Scan for the cell matching the given text and deliver its [X, Y] coordinate at center. 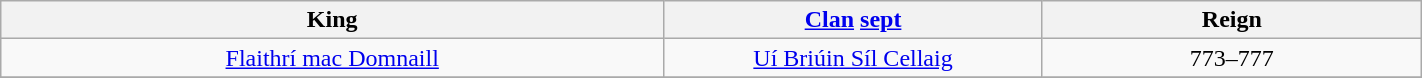
Clan sept [854, 20]
Uí Briúin Síl Cellaig [854, 58]
Reign [1232, 20]
King [332, 20]
773–777 [1232, 58]
Flaithrí mac Domnaill [332, 58]
